Identify which cell holds the provided text, then report its (x, y) central coordinate. 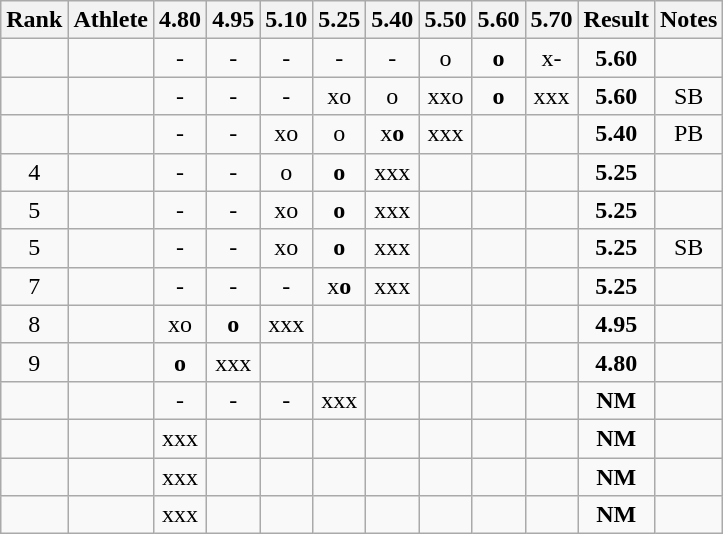
4 (34, 172)
5.70 (552, 20)
Athlete (111, 20)
Notes (688, 20)
xxo (446, 96)
8 (34, 324)
5.50 (446, 20)
x- (552, 58)
PB (688, 134)
Result (616, 20)
Rank (34, 20)
9 (34, 362)
7 (34, 286)
5.10 (286, 20)
